Return [x, y] of the center of cell containing provided text 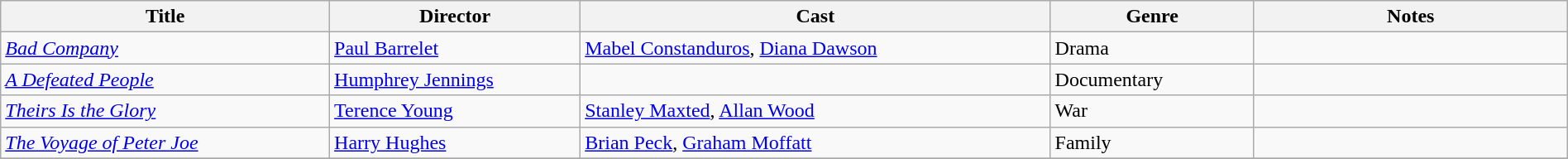
Theirs Is the Glory [165, 111]
Documentary [1152, 79]
Director [455, 17]
A Defeated People [165, 79]
Drama [1152, 48]
Mabel Constanduros, Diana Dawson [815, 48]
Bad Company [165, 48]
Cast [815, 17]
Family [1152, 142]
Genre [1152, 17]
Stanley Maxted, Allan Wood [815, 111]
Brian Peck, Graham Moffatt [815, 142]
Paul Barrelet [455, 48]
The Voyage of Peter Joe [165, 142]
Harry Hughes [455, 142]
Humphrey Jennings [455, 79]
Terence Young [455, 111]
Notes [1411, 17]
Title [165, 17]
War [1152, 111]
